Return [X, Y] of the center of cell containing provided text 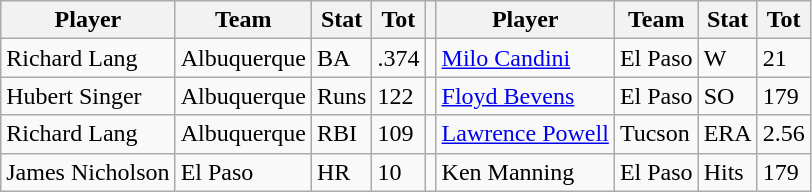
BA [341, 58]
Ken Manning [525, 172]
21 [784, 58]
ERA [728, 134]
Hits [728, 172]
Lawrence Powell [525, 134]
.374 [398, 58]
RBI [341, 134]
122 [398, 96]
Runs [341, 96]
Milo Candini [525, 58]
HR [341, 172]
SO [728, 96]
2.56 [784, 134]
James Nicholson [88, 172]
W [728, 58]
Tucson [656, 134]
109 [398, 134]
10 [398, 172]
Floyd Bevens [525, 96]
Hubert Singer [88, 96]
